Scan for the cell matching the given text and deliver its (X, Y) coordinate at center. 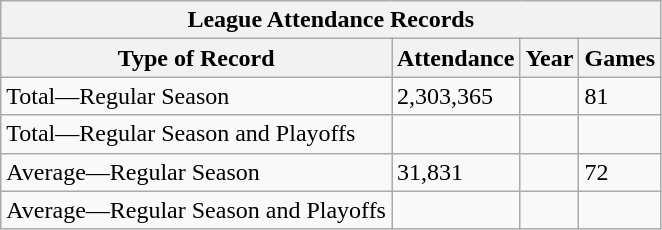
Attendance (456, 58)
81 (620, 96)
Total—Regular Season and Playoffs (196, 134)
2,303,365 (456, 96)
31,831 (456, 172)
Average—Regular Season (196, 172)
Average—Regular Season and Playoffs (196, 210)
Type of Record (196, 58)
League Attendance Records (331, 20)
72 (620, 172)
Total—Regular Season (196, 96)
Year (550, 58)
Games (620, 58)
